Detect which cell encompasses the target text, then output its (x, y) center coordinate. 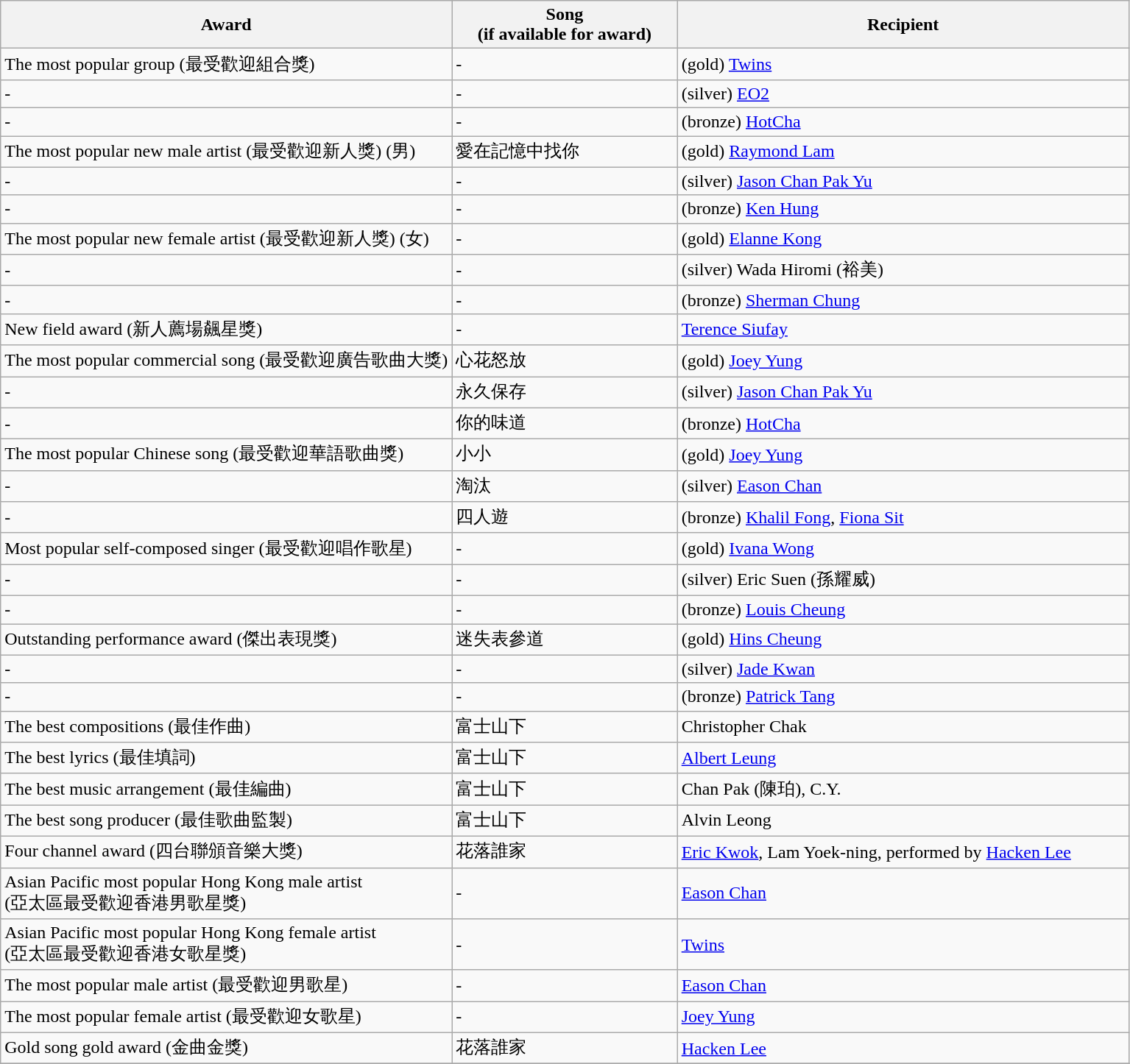
New field award (新人薦場飆星獎) (227, 330)
The best compositions (最佳作曲) (227, 727)
(gold) Raymond Lam (903, 152)
The best music arrangement (最佳編曲) (227, 789)
The most popular new female artist (最受歡迎新人獎) (女) (227, 238)
永久保存 (565, 393)
(gold) Ivana Wong (903, 549)
(gold) Twins (903, 65)
Eric Kwok, Lam Yoek-ning, performed by Hacken Lee (903, 852)
愛在記憶中找你 (565, 152)
Song(if available for award) (565, 25)
Chan Pak (陳珀), C.Y. (903, 789)
心花怒放 (565, 361)
(silver) Eric Suen (孫耀威) (903, 580)
Recipient (903, 25)
Gold song gold award (金曲金獎) (227, 1048)
淘汰 (565, 486)
(bronze) Sherman Chung (903, 299)
(bronze) Ken Hung (903, 209)
Joey Yung (903, 1017)
(bronze) Patrick Tang (903, 697)
你的味道 (565, 424)
(gold) Hins Cheung (903, 640)
Twins (903, 945)
(silver) Wada Hiromi (裕美) (903, 271)
(bronze) Khalil Fong, Fiona Sit (903, 518)
小小 (565, 455)
四人遊 (565, 518)
Outstanding performance award (傑出表現獎) (227, 640)
迷失表參道 (565, 640)
Four channel award (四台聯頒音樂大獎) (227, 852)
Asian Pacific most popular Hong Kong female artist(亞太區最受歡迎香港女歌星獎) (227, 945)
(silver) Jade Kwan (903, 669)
Terence Siufay (903, 330)
Hacken Lee (903, 1048)
The most popular female artist (最受歡迎女歌星) (227, 1017)
Most popular self-composed singer (最受歡迎唱作歌星) (227, 549)
The most popular Chinese song (最受歡迎華語歌曲獎) (227, 455)
Christopher Chak (903, 727)
The most popular group (最受歡迎組合獎) (227, 65)
Alvin Leong (903, 821)
The best song producer (最佳歌曲監製) (227, 821)
(silver) Eason Chan (903, 486)
Award (227, 25)
The most popular new male artist (最受歡迎新人獎) (男) (227, 152)
The best lyrics (最佳填詞) (227, 758)
The most popular male artist (最受歡迎男歌星) (227, 986)
(bronze) Louis Cheung (903, 609)
Asian Pacific most popular Hong Kong male artist(亞太區最受歡迎香港男歌星獎) (227, 893)
(gold) Elanne Kong (903, 238)
The most popular commercial song (最受歡迎廣告歌曲大獎) (227, 361)
(silver) EO2 (903, 93)
Albert Leung (903, 758)
